Search for the cell housing the specified text and yield its [x, y] center coordinate. 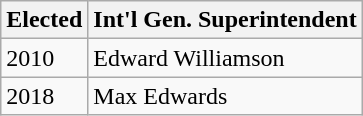
2018 [44, 96]
Edward Williamson [225, 58]
2010 [44, 58]
Int'l Gen. Superintendent [225, 20]
Elected [44, 20]
Max Edwards [225, 96]
